For the text-containing cell, return its midpoint in (x, y) coordinate format. 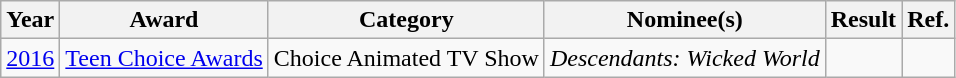
Descendants: Wicked World (684, 58)
Result (863, 20)
2016 (30, 58)
Year (30, 20)
Choice Animated TV Show (406, 58)
Category (406, 20)
Ref. (928, 20)
Award (164, 20)
Teen Choice Awards (164, 58)
Nominee(s) (684, 20)
